Pinpoint the cell where the given text exists, returning its [X, Y] midpoint coordinate. 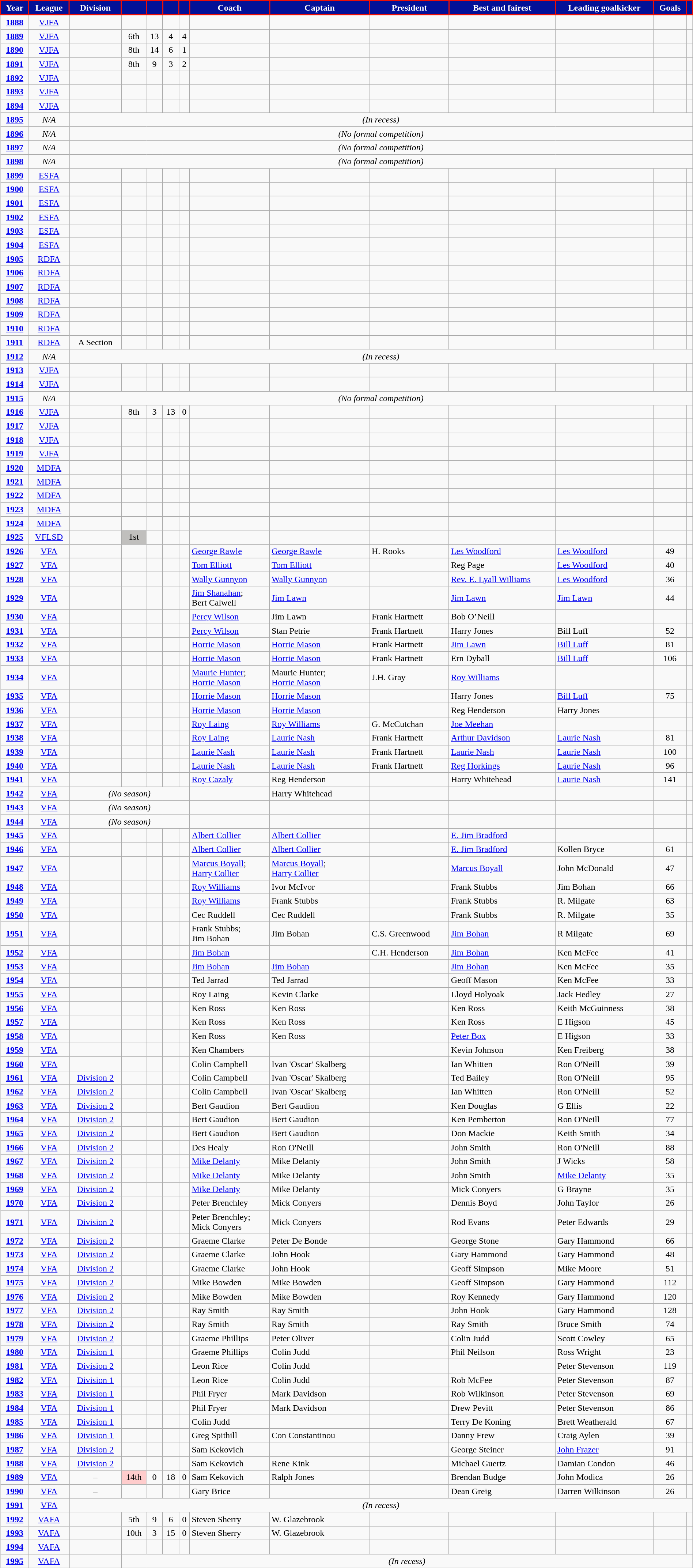
Best and fairest [502, 8]
48 [670, 1255]
1989 [15, 1477]
Ken Douglas [502, 1105]
1957 [15, 1022]
95 [670, 1078]
1901 [15, 203]
Ross Wright [605, 1352]
John Frazer [605, 1450]
Kollen Bryce [605, 849]
45 [670, 1022]
1965 [15, 1134]
63 [670, 901]
1921 [15, 482]
1944 [15, 821]
18 [171, 1477]
1956 [15, 1008]
1893 [15, 92]
1976 [15, 1296]
Des Healy [230, 1147]
1967 [15, 1161]
Frank Stubbs; Jim Bohan [230, 934]
1950 [15, 915]
Ern Dyball [502, 659]
1947 [15, 868]
22 [670, 1105]
Kevin Johnson [502, 1050]
2 [184, 64]
Scott Cowley [605, 1338]
J.H. Gray [409, 677]
1968 [15, 1175]
1972 [15, 1241]
Con Constantinou [319, 1436]
Ivor McIvor [319, 887]
Peter Brenchley; Mick Conyers [230, 1222]
Coach [230, 8]
Kevin Clarke [319, 994]
Roy Cazaly [230, 780]
34 [670, 1134]
6th [134, 36]
61 [670, 849]
77 [670, 1120]
J Wicks [605, 1161]
John Modica [605, 1477]
1915 [15, 398]
George Steiner [502, 1450]
Bob O’Neill [502, 617]
1914 [15, 384]
1936 [15, 710]
1909 [15, 314]
Peter Edwards [605, 1222]
H. Rooks [409, 551]
C.S. Greenwood [409, 934]
Ralph Jones [319, 1477]
128 [670, 1310]
G Ellis [605, 1105]
1974 [15, 1269]
C.H. Henderson [409, 953]
Lloyd Holyoak [502, 994]
40 [670, 565]
58 [670, 1161]
Keith Smith [605, 1134]
1 [184, 50]
Ted Bailey [502, 1078]
1951 [15, 934]
23 [670, 1352]
VFLSD [49, 537]
1958 [15, 1036]
41 [670, 953]
Goals [670, 8]
1925 [15, 537]
Damian Condon [605, 1463]
1941 [15, 780]
Mike Moore [605, 1269]
1964 [15, 1120]
1903 [15, 231]
Roy Kennedy [502, 1296]
36 [670, 579]
Craig Aylen [605, 1436]
1939 [15, 752]
1959 [15, 1050]
112 [670, 1282]
1943 [15, 807]
10th [134, 1533]
Terry De Koning [502, 1422]
1985 [15, 1422]
1977 [15, 1310]
106 [670, 659]
1897 [15, 147]
1962 [15, 1092]
Peter De Bonde [319, 1241]
5th [134, 1519]
29 [670, 1222]
Darren Wilkinson [605, 1491]
Jack Hedley [605, 994]
Ken Freiberg [605, 1050]
Peter Box [502, 1036]
91 [670, 1450]
1945 [15, 835]
1929 [15, 598]
1975 [15, 1282]
1984 [15, 1408]
1988 [15, 1463]
Rene Kink [319, 1463]
1st [134, 537]
Rod Evans [502, 1222]
Dean Greig [502, 1491]
27 [670, 994]
Stan Petrie [319, 631]
1979 [15, 1338]
Joe Meehan [502, 724]
1954 [15, 980]
1905 [15, 259]
1983 [15, 1394]
G Brayne [605, 1189]
Reg Horkings [502, 766]
1891 [15, 64]
1946 [15, 849]
Marcus Boyall [502, 868]
1970 [15, 1203]
1991 [15, 1505]
Keith McGuinness [605, 1008]
1892 [15, 78]
100 [670, 752]
1918 [15, 440]
1907 [15, 287]
1904 [15, 245]
1981 [15, 1366]
Phil Neilson [502, 1352]
1932 [15, 645]
A Section [95, 342]
Brendan Budge [502, 1477]
Leading goalkicker [605, 8]
1973 [15, 1255]
Captain [319, 8]
1890 [15, 50]
John McDonald [605, 868]
Danny Frew [502, 1436]
1986 [15, 1436]
1889 [15, 36]
1926 [15, 551]
1910 [15, 328]
Rob Wilkinson [502, 1394]
1906 [15, 273]
Division [95, 8]
44 [670, 598]
1911 [15, 342]
1948 [15, 887]
Drew Pevitt [502, 1408]
1919 [15, 454]
Jim Shanahan; Bert Calwell [230, 598]
Reg Page [502, 565]
1953 [15, 966]
51 [670, 1269]
Ken Chambers [230, 1050]
1934 [15, 677]
Gary Brice [230, 1491]
120 [670, 1296]
1942 [15, 794]
League [49, 8]
1900 [15, 189]
1894 [15, 106]
1987 [15, 1450]
George Stone [502, 1241]
88 [670, 1147]
14 [154, 50]
46 [670, 1463]
86 [670, 1408]
Peter Oliver [319, 1338]
1931 [15, 631]
74 [670, 1324]
1940 [15, 766]
Greg Spithill [230, 1436]
119 [670, 1366]
1928 [15, 579]
1960 [15, 1064]
96 [670, 766]
1982 [15, 1380]
1908 [15, 301]
1917 [15, 426]
Dennis Boyd [502, 1203]
Brett Weatherald [605, 1422]
President [409, 8]
Rev. E. Lyall Williams [502, 579]
1995 [15, 1561]
1920 [15, 468]
1963 [15, 1105]
1888 [15, 22]
1935 [15, 696]
Ken Pemberton [502, 1120]
G. McCutchan [409, 724]
14th [134, 1477]
1923 [15, 509]
1922 [15, 495]
Michael Guertz [502, 1463]
1949 [15, 901]
1971 [15, 1222]
1994 [15, 1547]
1896 [15, 133]
141 [670, 780]
1933 [15, 659]
1895 [15, 120]
1993 [15, 1533]
1916 [15, 412]
Don Mackie [502, 1134]
67 [670, 1422]
1992 [15, 1519]
49 [670, 551]
John Taylor [605, 1203]
1955 [15, 994]
1969 [15, 1189]
1927 [15, 565]
Arthur Davidson [502, 738]
1966 [15, 1147]
1912 [15, 356]
1899 [15, 175]
Bruce Smith [605, 1324]
Rob McFee [502, 1380]
1961 [15, 1078]
Peter Brenchley [230, 1203]
87 [670, 1380]
Year [15, 8]
47 [670, 868]
1938 [15, 738]
15 [171, 1533]
75 [670, 696]
1978 [15, 1324]
1902 [15, 217]
1913 [15, 370]
Geoff Mason [502, 980]
65 [670, 1338]
1980 [15, 1352]
R Milgate [605, 934]
1952 [15, 953]
1898 [15, 161]
1924 [15, 523]
1930 [15, 617]
1990 [15, 1491]
1937 [15, 724]
